Return (X, Y) of the center of cell containing provided text 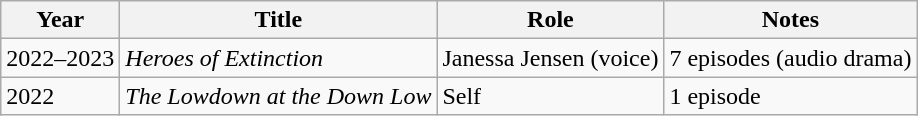
7 episodes (audio drama) (790, 58)
Year (60, 20)
2022 (60, 96)
Janessa Jensen (voice) (550, 58)
Notes (790, 20)
2022–2023 (60, 58)
Heroes of Extinction (278, 58)
Role (550, 20)
Title (278, 20)
The Lowdown at the Down Low (278, 96)
Self (550, 96)
1 episode (790, 96)
